Extract the (x, y) coordinate from the center of the cell holding the provided text.  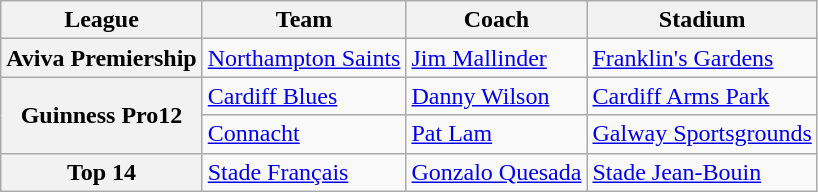
Coach (496, 20)
Stade Jean-Bouin (702, 172)
Team (304, 20)
Top 14 (102, 172)
Stadium (702, 20)
Northampton Saints (304, 58)
Guinness Pro12 (102, 115)
Cardiff Blues (304, 96)
Franklin's Gardens (702, 58)
Danny Wilson (496, 96)
League (102, 20)
Jim Mallinder (496, 58)
Cardiff Arms Park (702, 96)
Pat Lam (496, 134)
Aviva Premiership (102, 58)
Connacht (304, 134)
Galway Sportsgrounds (702, 134)
Stade Français (304, 172)
Gonzalo Quesada (496, 172)
